Provide the (X, Y) coordinate of the cell's center where the given text is located.  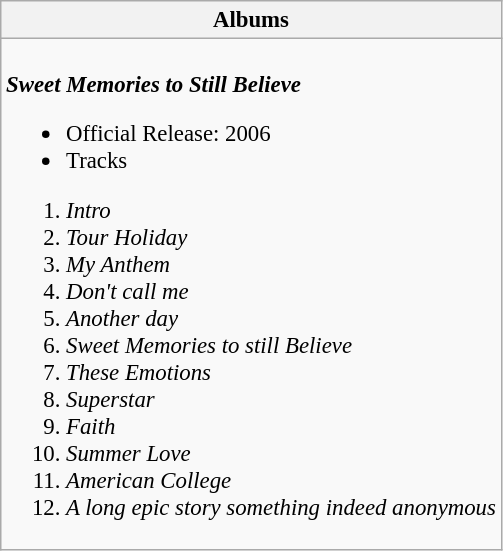
Albums (251, 20)
